Scan for the cell matching the given text and deliver its [x, y] coordinate at center. 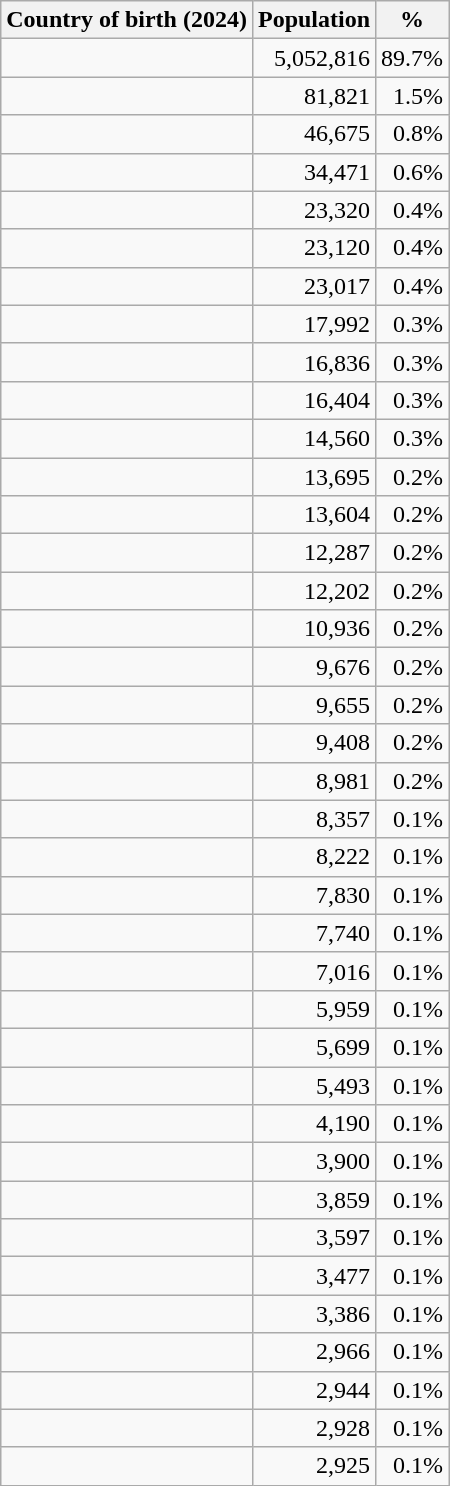
5,699 [314, 1047]
23,120 [314, 248]
9,655 [314, 705]
2,925 [314, 1466]
2,966 [314, 1352]
0.8% [412, 134]
34,471 [314, 172]
3,597 [314, 1238]
7,016 [314, 971]
7,740 [314, 933]
3,859 [314, 1200]
3,477 [314, 1276]
12,287 [314, 553]
Population [314, 20]
Country of birth (2024) [127, 20]
2,944 [314, 1390]
81,821 [314, 96]
8,981 [314, 781]
5,052,816 [314, 58]
89.7% [412, 58]
8,222 [314, 857]
8,357 [314, 819]
10,936 [314, 629]
23,017 [314, 286]
% [412, 20]
3,386 [314, 1314]
7,830 [314, 895]
9,676 [314, 667]
3,900 [314, 1162]
13,604 [314, 515]
13,695 [314, 477]
9,408 [314, 743]
16,404 [314, 400]
16,836 [314, 362]
12,202 [314, 591]
17,992 [314, 324]
14,560 [314, 438]
1.5% [412, 96]
4,190 [314, 1124]
5,493 [314, 1085]
46,675 [314, 134]
23,320 [314, 210]
5,959 [314, 1009]
0.6% [412, 172]
2,928 [314, 1428]
